For the text-containing cell, return its midpoint in [X, Y] coordinate format. 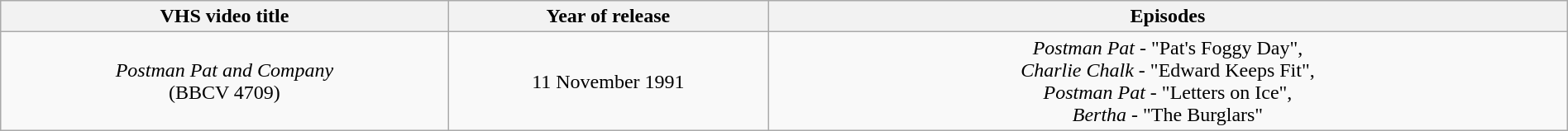
VHS video title [225, 16]
Episodes [1168, 16]
11 November 1991 [609, 81]
Year of release [609, 16]
Postman Pat - "Pat's Foggy Day",Charlie Chalk - "Edward Keeps Fit",Postman Pat - "Letters on Ice",Bertha - "The Burglars" [1168, 81]
Postman Pat and Company(BBCV 4709) [225, 81]
